For the text-containing cell, return its midpoint in (x, y) coordinate format. 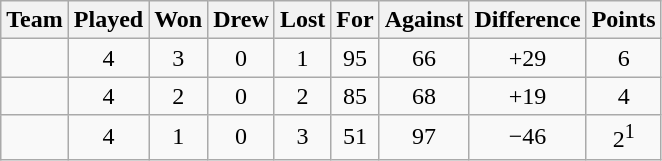
66 (424, 58)
Played (108, 20)
−46 (528, 138)
68 (424, 96)
97 (424, 138)
85 (355, 96)
+19 (528, 96)
Won (178, 20)
95 (355, 58)
Lost (302, 20)
51 (355, 138)
Difference (528, 20)
Against (424, 20)
For (355, 20)
6 (624, 58)
+29 (528, 58)
21 (624, 138)
Points (624, 20)
Drew (242, 20)
Team (35, 20)
